Return the (x, y) coordinate for the center point of the cell that contains the specified text.  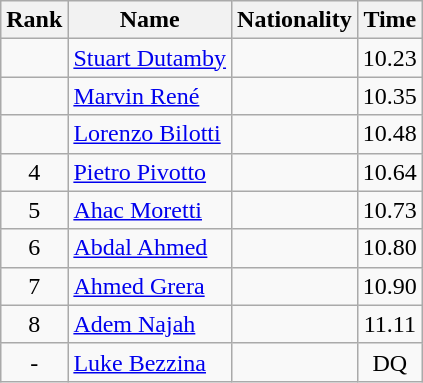
10.90 (390, 286)
10.23 (390, 58)
Luke Bezzina (150, 362)
DQ (390, 362)
10.35 (390, 96)
8 (34, 324)
Nationality (295, 20)
Lorenzo Bilotti (150, 134)
10.48 (390, 134)
Adem Najah (150, 324)
Ahac Moretti (150, 210)
5 (34, 210)
7 (34, 286)
Rank (34, 20)
11.11 (390, 324)
Time (390, 20)
10.73 (390, 210)
4 (34, 172)
Name (150, 20)
Stuart Dutamby (150, 58)
Marvin René (150, 96)
- (34, 362)
10.80 (390, 248)
Abdal Ahmed (150, 248)
6 (34, 248)
Ahmed Grera (150, 286)
Pietro Pivotto (150, 172)
10.64 (390, 172)
